Locate the cell with the specified text and output its [x, y] center coordinate. 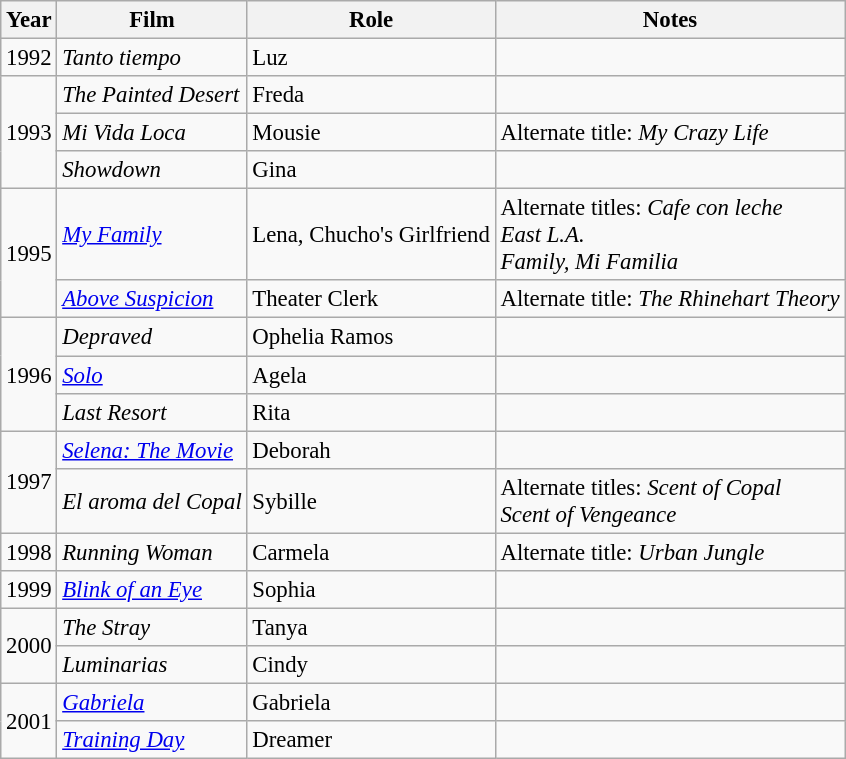
Alternate title: Urban Jungle [670, 552]
Freda [371, 95]
Rita [371, 412]
Carmela [371, 552]
Gina [371, 170]
Alternate titles: Scent of CopalScent of Vengeance [670, 500]
1995 [29, 254]
Alternate title: My Crazy Life [670, 133]
Running Woman [152, 552]
Blink of an Eye [152, 590]
Ophelia Ramos [371, 337]
Alternate title: The Rhinehart Theory [670, 299]
Lena, Chucho's Girlfriend [371, 235]
2000 [29, 646]
Sophia [371, 590]
Sybille [371, 500]
The Stray [152, 627]
Above Suspicion [152, 299]
Showdown [152, 170]
Film [152, 20]
1996 [29, 374]
Dreamer [371, 740]
Mousie [371, 133]
Luz [371, 58]
The Painted Desert [152, 95]
1993 [29, 132]
Depraved [152, 337]
El aroma del Copal [152, 500]
Theater Clerk [371, 299]
Cindy [371, 665]
Last Resort [152, 412]
1992 [29, 58]
Mi Vida Loca [152, 133]
Role [371, 20]
Luminarias [152, 665]
1997 [29, 482]
Tanya [371, 627]
My Family [152, 235]
Selena: The Movie [152, 450]
Year [29, 20]
1998 [29, 552]
Deborah [371, 450]
Solo [152, 375]
Notes [670, 20]
2001 [29, 720]
Alternate titles: Cafe con lecheEast L.A.Family, Mi Familia [670, 235]
Agela [371, 375]
Tanto tiempo [152, 58]
1999 [29, 590]
Training Day [152, 740]
